Detect which cell encompasses the target text, then output its [X, Y] center coordinate. 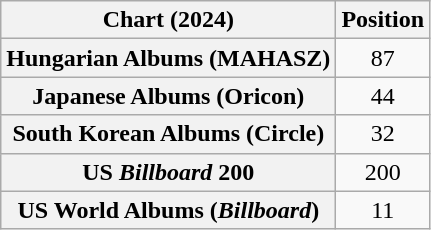
11 [383, 210]
44 [383, 96]
Position [383, 20]
200 [383, 172]
Japanese Albums (Oricon) [168, 96]
Chart (2024) [168, 20]
US World Albums (Billboard) [168, 210]
US Billboard 200 [168, 172]
South Korean Albums (Circle) [168, 134]
Hungarian Albums (MAHASZ) [168, 58]
32 [383, 134]
87 [383, 58]
